Find where the given text appears and provide that cell's center as (x, y) coordinate. 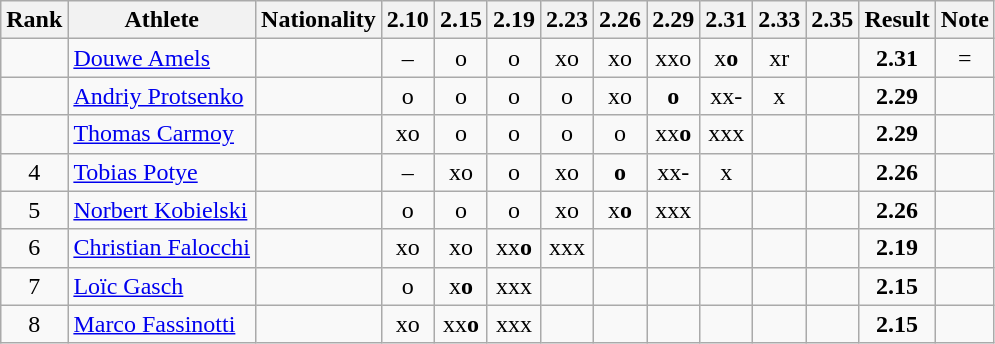
2.35 (832, 20)
Andriy Protsenko (162, 96)
4 (34, 172)
Nationality (319, 20)
xr (780, 58)
Rank (34, 20)
5 (34, 210)
Loïc Gasch (162, 286)
Douwe Amels (162, 58)
2.33 (780, 20)
Note (964, 20)
7 (34, 286)
= (964, 58)
8 (34, 324)
Norbert Kobielski (162, 210)
2.10 (408, 20)
Christian Falocchi (162, 248)
Athlete (162, 20)
Result (897, 20)
6 (34, 248)
2.23 (566, 20)
Marco Fassinotti (162, 324)
Tobias Potye (162, 172)
Thomas Carmoy (162, 134)
